Output the (X, Y) coordinate of the center of the cell containing the given text.  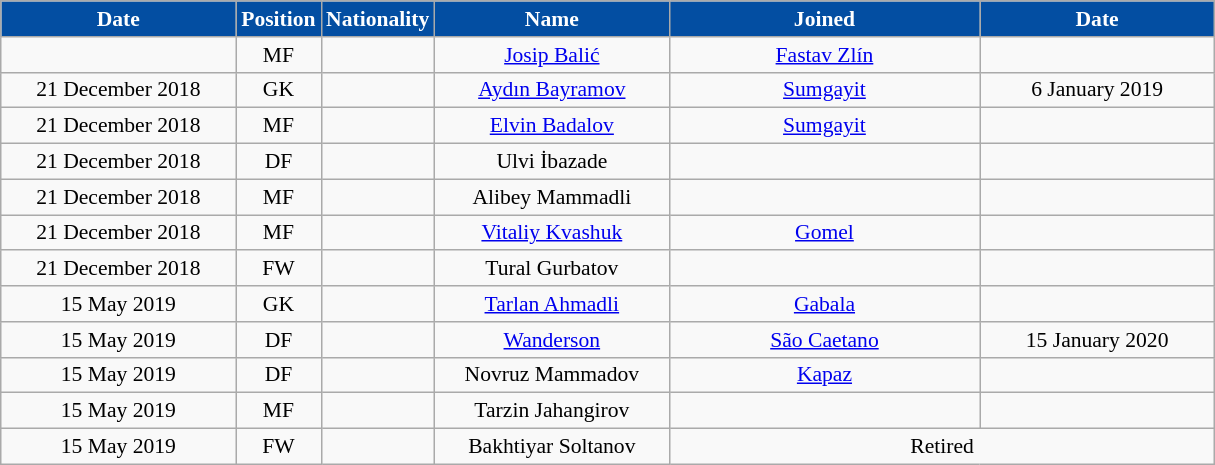
Gomel (824, 233)
Name (552, 19)
Ulvi İbazade (552, 162)
Bakhtiyar Soltanov (552, 447)
6 January 2019 (1098, 90)
Josip Balić (552, 55)
Gabala (824, 304)
Kapaz (824, 375)
Nationality (378, 19)
Aydın Bayramov (552, 90)
15 January 2020 (1098, 340)
Wanderson (552, 340)
São Caetano (824, 340)
Tural Gurbatov (552, 269)
Novruz Mammadov (552, 375)
Joined (824, 19)
Fastav Zlín (824, 55)
Alibey Mammadli (552, 197)
Tarlan Ahmadli (552, 304)
Vitaliy Kvashuk (552, 233)
Retired (942, 447)
Position (278, 19)
Elvin Badalov (552, 126)
Tarzin Jahangirov (552, 411)
